Pinpoint the cell where the given text exists, returning its (X, Y) midpoint coordinate. 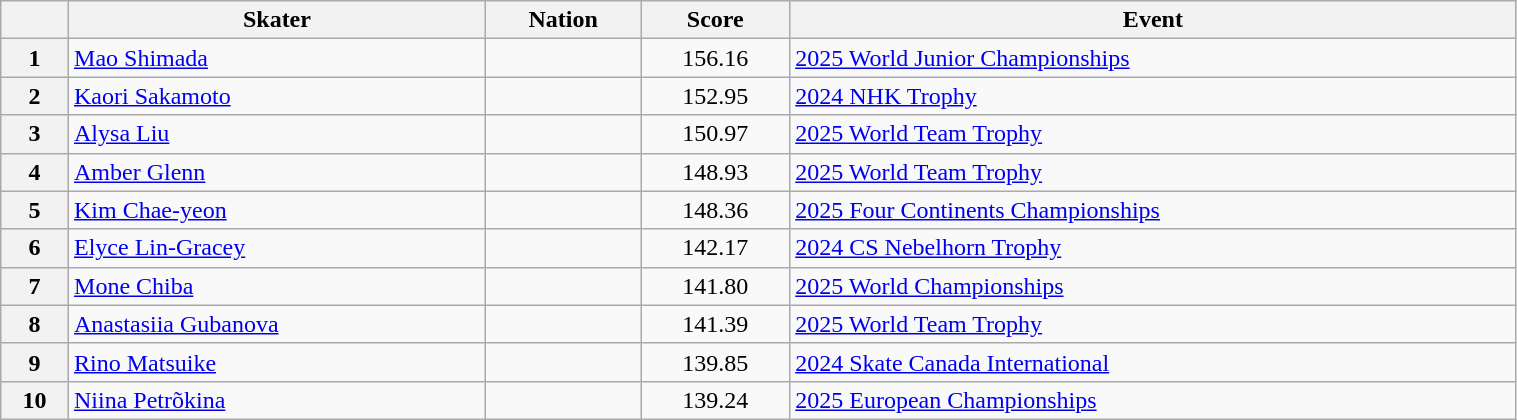
Kim Chae-yeon (278, 210)
3 (35, 134)
1 (35, 58)
2 (35, 96)
9 (35, 362)
148.36 (716, 210)
2024 Skate Canada International (1153, 362)
2025 Four Continents Championships (1153, 210)
8 (35, 324)
Mone Chiba (278, 286)
150.97 (716, 134)
Kaori Sakamoto (278, 96)
142.17 (716, 248)
156.16 (716, 58)
Anastasiia Gubanova (278, 324)
4 (35, 172)
2024 NHK Trophy (1153, 96)
139.24 (716, 400)
Amber Glenn (278, 172)
139.85 (716, 362)
2025 World Championships (1153, 286)
2025 World Junior Championships (1153, 58)
Niina Petrõkina (278, 400)
Nation (562, 20)
2025 European Championships (1153, 400)
Event (1153, 20)
6 (35, 248)
Elyce Lin-Gracey (278, 248)
Score (716, 20)
141.39 (716, 324)
7 (35, 286)
5 (35, 210)
Mao Shimada (278, 58)
141.80 (716, 286)
Skater (278, 20)
10 (35, 400)
152.95 (716, 96)
148.93 (716, 172)
Alysa Liu (278, 134)
2024 CS Nebelhorn Trophy (1153, 248)
Rino Matsuike (278, 362)
